Locate the cell with the specified text and output its (x, y) center coordinate. 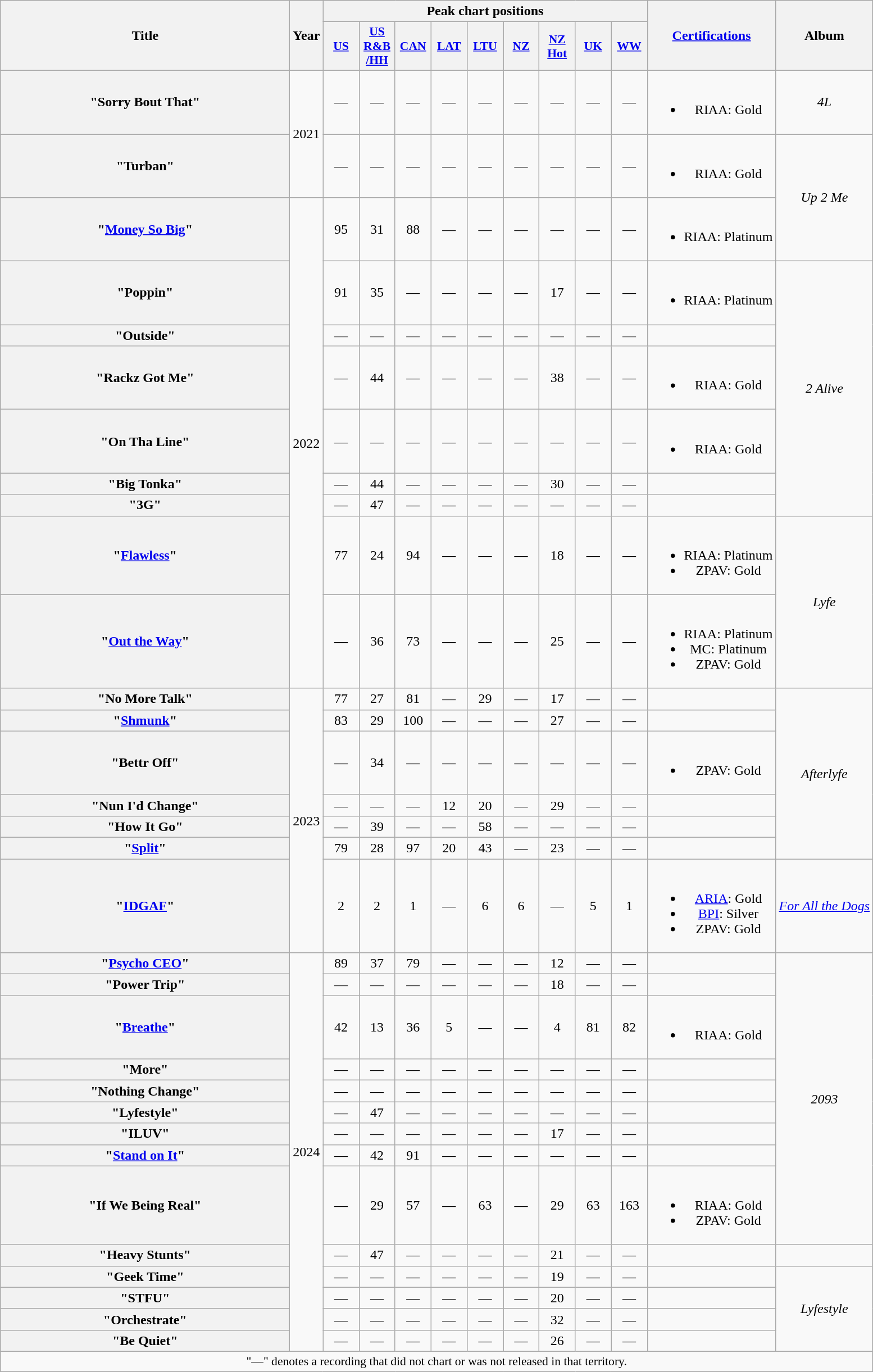
4L (825, 102)
Afterlyfe (825, 773)
26 (557, 1341)
CAN (413, 46)
"Breathe" (145, 1027)
Lyfe (825, 602)
"3G" (145, 505)
"Stand on It" (145, 1155)
ARIA: GoldBPI: SilverZPAV: Gold (711, 906)
43 (485, 848)
28 (377, 848)
USR&B/HH (377, 46)
2093 (825, 1099)
2024 (307, 1152)
NZHot (557, 46)
US (341, 46)
"How It Go" (145, 826)
"Flawless" (145, 555)
Year (307, 36)
38 (557, 378)
UK (593, 46)
"Shmunk" (145, 720)
95 (341, 229)
25 (557, 642)
35 (377, 293)
23 (557, 848)
2023 (307, 820)
19 (557, 1276)
"Power Trip" (145, 985)
13 (377, 1027)
"Be Quiet" (145, 1341)
Up 2 Me (825, 197)
37 (377, 964)
"IDGAF" (145, 906)
NZ (521, 46)
57 (413, 1205)
Lyfestyle (825, 1309)
94 (413, 555)
88 (413, 229)
21 (557, 1255)
2022 (307, 443)
89 (341, 964)
73 (413, 642)
4 (557, 1027)
"On Tha Line" (145, 442)
RIAA: PlatinumMC: PlatinumZPAV: Gold (711, 642)
"Psycho CEO" (145, 964)
83 (341, 720)
34 (377, 763)
"Money So Big" (145, 229)
2 Alive (825, 389)
Certifications (711, 36)
"Poppin" (145, 293)
"Bettr Off" (145, 763)
Album (825, 36)
31 (377, 229)
"No More Talk" (145, 699)
"Big Tonka" (145, 484)
39 (377, 826)
Title (145, 36)
163 (629, 1205)
ZPAV: Gold (711, 763)
82 (629, 1027)
58 (485, 826)
"Rackz Got Me" (145, 378)
RIAA: GoldZPAV: Gold (711, 1205)
30 (557, 484)
"Heavy Stunts" (145, 1255)
"Nothing Change" (145, 1091)
"More" (145, 1070)
RIAA: PlatinumZPAV: Gold (711, 555)
"ILUV" (145, 1134)
"Lyfestyle" (145, 1112)
For All the Dogs (825, 906)
97 (413, 848)
"—" denotes a recording that did not chart or was not released in that territory. (437, 1361)
WW (629, 46)
24 (377, 555)
"Geek Time" (145, 1276)
"Nun I'd Change" (145, 805)
"Turban" (145, 165)
"If We Being Real" (145, 1205)
LTU (485, 46)
LAT (449, 46)
"Split" (145, 848)
32 (557, 1319)
"Sorry Bout That" (145, 102)
2021 (307, 134)
"Orchestrate" (145, 1319)
"STFU" (145, 1298)
"Outside" (145, 335)
"Out the Way" (145, 642)
100 (413, 720)
Peak chart positions (485, 11)
